From the cell containing the given text, extract its center point as (x, y) coordinate. 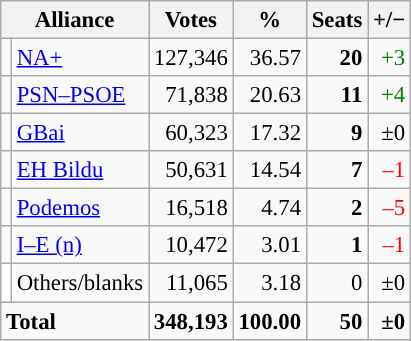
127,346 (190, 58)
% (270, 20)
Total (75, 321)
11,065 (190, 283)
+4 (390, 95)
4.74 (270, 208)
1 (336, 245)
20 (336, 58)
20.63 (270, 95)
16,518 (190, 208)
14.54 (270, 170)
348,193 (190, 321)
10,472 (190, 245)
NA+ (80, 58)
Podemos (80, 208)
Votes (190, 20)
Seats (336, 20)
2 (336, 208)
GBai (80, 133)
Alliance (75, 20)
100.00 (270, 321)
71,838 (190, 95)
50 (336, 321)
Others/blanks (80, 283)
9 (336, 133)
+3 (390, 58)
EH Bildu (80, 170)
60,323 (190, 133)
–5 (390, 208)
3.01 (270, 245)
PSN–PSOE (80, 95)
I–E (n) (80, 245)
50,631 (190, 170)
7 (336, 170)
3.18 (270, 283)
36.57 (270, 58)
17.32 (270, 133)
0 (336, 283)
+/− (390, 20)
11 (336, 95)
